Determine the (X, Y) coordinate at the center of the cell enclosing the given text.  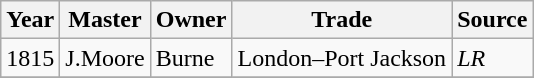
Year (30, 20)
London–Port Jackson (342, 58)
Trade (342, 20)
Owner (191, 20)
Master (105, 20)
LR (492, 58)
J.Moore (105, 58)
Burne (191, 58)
Source (492, 20)
1815 (30, 58)
